Determine the [X, Y] coordinate at the center of the cell enclosing the given text.  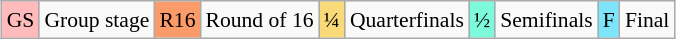
Final [648, 20]
R16 [177, 20]
Semifinals [546, 20]
GS [21, 20]
F [609, 20]
½ [482, 20]
Quarterfinals [407, 20]
Round of 16 [260, 20]
¼ [332, 20]
Group stage [96, 20]
